Capture the cell that displays the provided text and extract its (X, Y) central coordinate. 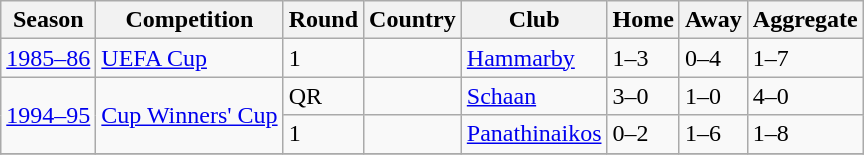
1–0 (713, 96)
Round (323, 20)
UEFA Cup (190, 58)
Cup Winners' Cup (190, 115)
Away (713, 20)
Competition (190, 20)
1985–86 (48, 58)
0–2 (643, 134)
4–0 (805, 96)
Aggregate (805, 20)
Schaan (534, 96)
QR (323, 96)
Season (48, 20)
Club (534, 20)
Panathinaikos (534, 134)
1–8 (805, 134)
0–4 (713, 58)
Country (413, 20)
1994–95 (48, 115)
Home (643, 20)
Hammarby (534, 58)
1–6 (713, 134)
1–7 (805, 58)
3–0 (643, 96)
1–3 (643, 58)
